Provide the [x, y] coordinate of the cell's center where the given text is located.  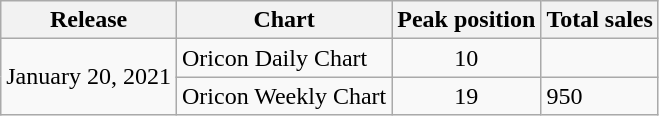
Chart [284, 20]
Oricon Weekly Chart [284, 96]
10 [466, 58]
Oricon Daily Chart [284, 58]
Peak position [466, 20]
19 [466, 96]
Release [89, 20]
Total sales [600, 20]
950 [600, 96]
January 20, 2021 [89, 77]
